Pinpoint the cell where the given text exists, returning its [x, y] midpoint coordinate. 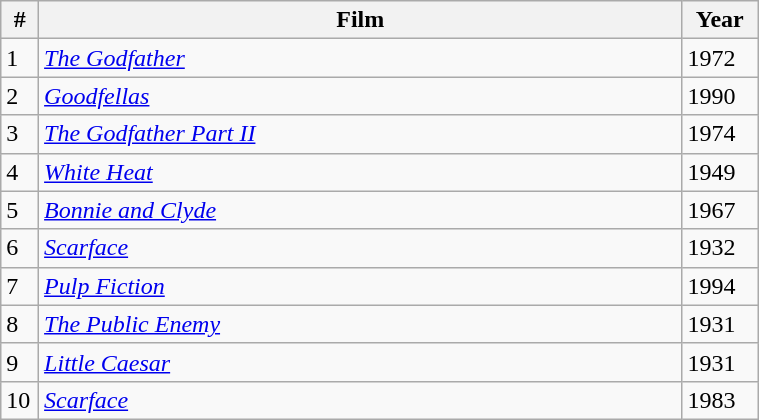
8 [20, 324]
10 [20, 400]
Year [720, 20]
The Godfather [360, 58]
2 [20, 96]
1983 [720, 400]
Bonnie and Clyde [360, 210]
Film [360, 20]
Little Caesar [360, 362]
# [20, 20]
3 [20, 134]
1932 [720, 248]
The Godfather Part II [360, 134]
1994 [720, 286]
Pulp Fiction [360, 286]
6 [20, 248]
1 [20, 58]
The Public Enemy [360, 324]
1990 [720, 96]
1972 [720, 58]
7 [20, 286]
1967 [720, 210]
1949 [720, 172]
White Heat [360, 172]
Goodfellas [360, 96]
9 [20, 362]
4 [20, 172]
5 [20, 210]
1974 [720, 134]
